Detect which cell encompasses the target text, then output its (x, y) center coordinate. 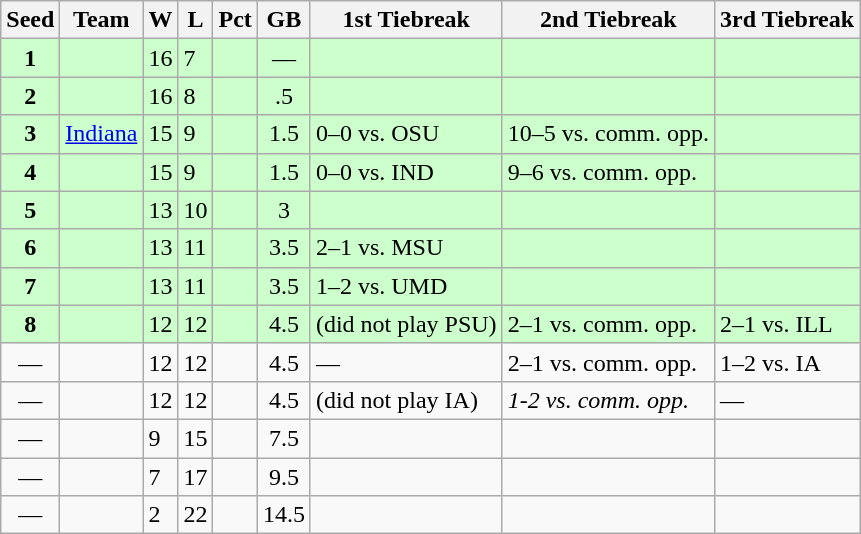
GB (284, 20)
5 (30, 210)
2nd Tiebreak (608, 20)
(did not play PSU) (406, 324)
22 (196, 515)
Pct (235, 20)
17 (196, 477)
4 (30, 172)
Indiana (102, 134)
W (160, 20)
1st Tiebreak (406, 20)
9–6 vs. comm. opp. (608, 172)
2–1 vs. MSU (406, 248)
0–0 vs. IND (406, 172)
14.5 (284, 515)
6 (30, 248)
0–0 vs. OSU (406, 134)
2–1 vs. ILL (788, 324)
Seed (30, 20)
3rd Tiebreak (788, 20)
1–2 vs. IA (788, 362)
(did not play IA) (406, 400)
1 (30, 58)
L (196, 20)
10–5 vs. comm. opp. (608, 134)
.5 (284, 96)
Team (102, 20)
9.5 (284, 477)
10 (196, 210)
7.5 (284, 438)
1-2 vs. comm. opp. (608, 400)
1–2 vs. UMD (406, 286)
